Determine the [x, y] coordinate at the center of the cell enclosing the given text.  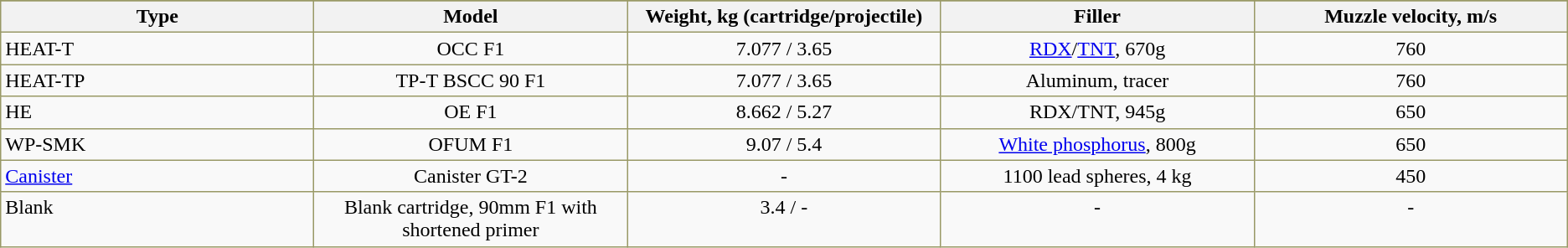
HE [157, 112]
Blank [157, 220]
Canister GT-2 [471, 176]
Weight, kg (cartridge/projectile) [784, 17]
Muzzle velocity, m/s [1411, 17]
Model [471, 17]
RDX/TNT, 670g [1097, 49]
450 [1411, 176]
TP-T BSCC 90 F1 [471, 80]
HEAT-TP [157, 80]
Canister [157, 176]
Filler [1097, 17]
OFUM F1 [471, 144]
OE F1 [471, 112]
WP-SMK [157, 144]
RDX/TNT, 945g [1097, 112]
3.4 / - [784, 220]
Aluminum, tracer [1097, 80]
Type [157, 17]
HEAT-T [157, 49]
Blank cartridge, 90mm F1 with shortened primer [471, 220]
White phosphorus, 800g [1097, 144]
OCC F1 [471, 49]
8.662 / 5.27 [784, 112]
1100 lead spheres, 4 kg [1097, 176]
9.07 / 5.4 [784, 144]
